Locate the cell with the specified text and output its (X, Y) center coordinate. 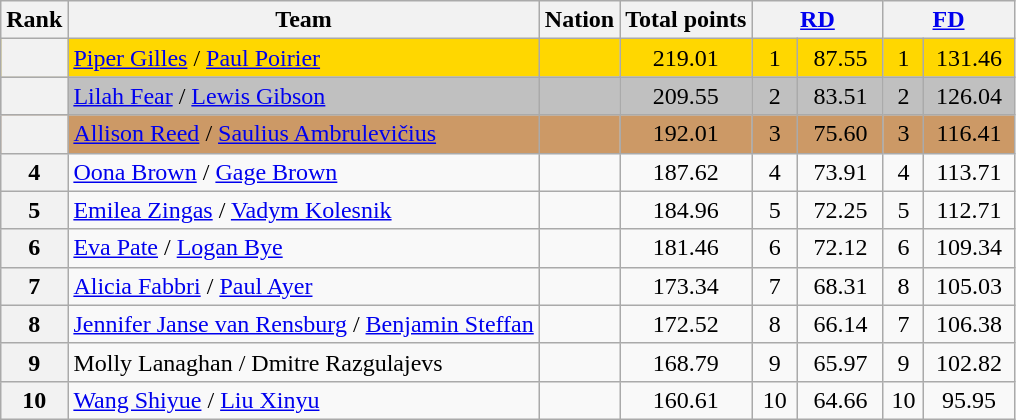
64.66 (840, 400)
Total points (686, 20)
RD (818, 20)
184.96 (686, 210)
73.91 (840, 172)
87.55 (840, 58)
68.31 (840, 286)
109.34 (969, 248)
65.97 (840, 362)
168.79 (686, 362)
116.41 (969, 134)
105.03 (969, 286)
173.34 (686, 286)
102.82 (969, 362)
113.71 (969, 172)
Alicia Fabbri / Paul Ayer (304, 286)
Piper Gilles / Paul Poirier (304, 58)
Rank (34, 20)
75.60 (840, 134)
Jennifer Janse van Rensburg / Benjamin Steffan (304, 324)
66.14 (840, 324)
Lilah Fear / Lewis Gibson (304, 96)
72.25 (840, 210)
131.46 (969, 58)
Team (304, 20)
187.62 (686, 172)
FD (948, 20)
172.52 (686, 324)
Wang Shiyue / Liu Xinyu (304, 400)
Allison Reed / Saulius Ambrulevičius (304, 134)
181.46 (686, 248)
83.51 (840, 96)
Emilea Zingas / Vadym Kolesnik (304, 210)
160.61 (686, 400)
95.95 (969, 400)
Oona Brown / Gage Brown (304, 172)
Nation (579, 20)
Molly Lanaghan / Dmitre Razgulajevs (304, 362)
219.01 (686, 58)
112.71 (969, 210)
192.01 (686, 134)
106.38 (969, 324)
209.55 (686, 96)
72.12 (840, 248)
Eva Pate / Logan Bye (304, 248)
126.04 (969, 96)
